Capture the cell that displays the provided text and extract its [x, y] central coordinate. 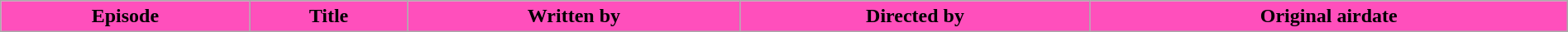
Episode [126, 16]
Title [329, 16]
Original airdate [1328, 16]
Directed by [915, 16]
Written by [574, 16]
